From the cell containing the given text, extract its center point as [x, y] coordinate. 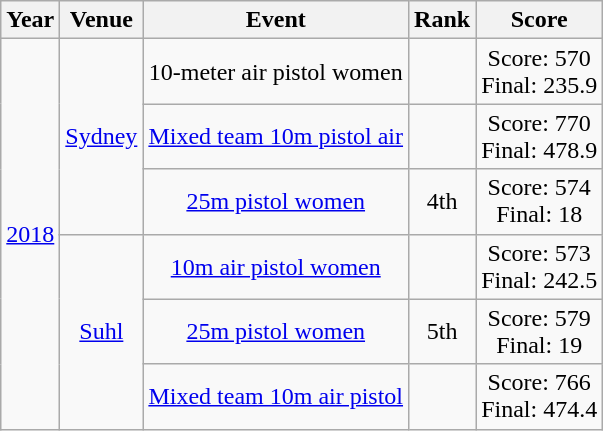
Score [540, 20]
10-meter air pistol women [276, 72]
5th [442, 332]
Score: 579Final: 19 [540, 332]
Mixed team 10m pistol air [276, 136]
Rank [442, 20]
Year [30, 20]
Sydney [102, 136]
2018 [30, 234]
10m air pistol women [276, 266]
Venue [102, 20]
Score: 766Final: 474.4 [540, 396]
Suhl [102, 332]
4th [442, 202]
Score: 574Final: 18 [540, 202]
Event [276, 20]
Score: 570Final: 235.9 [540, 72]
Score: 573Final: 242.5 [540, 266]
Score: 770Final: 478.9 [540, 136]
Mixed team 10m air pistol [276, 396]
